Determine the [x, y] coordinate at the center of the cell enclosing the given text.  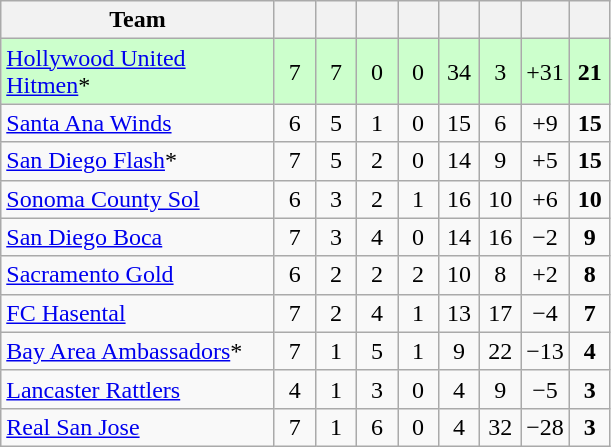
San Diego Flash* [138, 161]
+5 [546, 161]
17 [500, 313]
−28 [546, 427]
Santa Ana Winds [138, 123]
32 [500, 427]
Sacramento Gold [138, 275]
−4 [546, 313]
Sonoma County Sol [138, 199]
−2 [546, 237]
Bay Area Ambassadors* [138, 351]
+6 [546, 199]
Team [138, 20]
−5 [546, 389]
21 [590, 72]
13 [460, 313]
−13 [546, 351]
Lancaster Rattlers [138, 389]
+2 [546, 275]
34 [460, 72]
San Diego Boca [138, 237]
Real San Jose [138, 427]
22 [500, 351]
+9 [546, 123]
+31 [546, 72]
Hollywood United Hitmen* [138, 72]
FC Hasental [138, 313]
